Output the [x, y] coordinate of the center of the cell containing the given text.  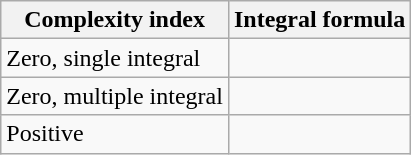
Zero, single integral [115, 58]
Positive [115, 134]
Zero, multiple integral [115, 96]
Integral formula [319, 20]
Complexity index [115, 20]
